Provide the (X, Y) coordinate of the cell's center where the given text is located.  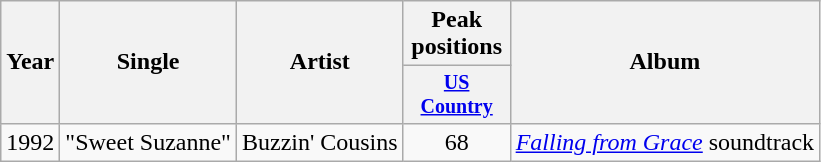
Buzzin' Cousins (320, 142)
68 (456, 142)
Album (664, 62)
"Sweet Suzanne" (148, 142)
Peak positions (456, 34)
Year (30, 62)
Single (148, 62)
US Country (456, 94)
Artist (320, 62)
Falling from Grace soundtrack (664, 142)
1992 (30, 142)
